From the cell containing the given text, extract its center point as (x, y) coordinate. 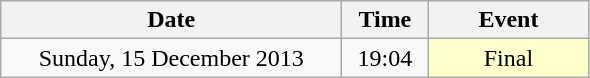
Time (385, 20)
Sunday, 15 December 2013 (172, 58)
Final (508, 58)
Date (172, 20)
19:04 (385, 58)
Event (508, 20)
